Capture the cell that displays the provided text and extract its [x, y] central coordinate. 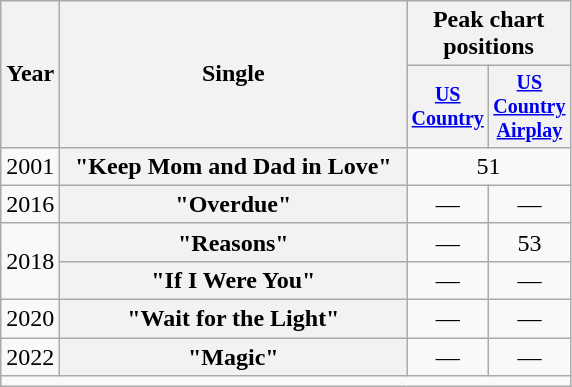
Peak chartpositions [488, 34]
Year [30, 74]
"Overdue" [234, 204]
2016 [30, 204]
"Wait for the Light" [234, 319]
Single [234, 74]
"Keep Mom and Dad in Love" [234, 166]
2001 [30, 166]
2018 [30, 261]
"Reasons" [234, 242]
51 [488, 166]
US Country [448, 106]
2022 [30, 357]
2020 [30, 319]
"If I Were You" [234, 280]
US Country Airplay [530, 106]
53 [530, 242]
"Magic" [234, 357]
